Extract the (X, Y) coordinate from the center of the cell holding the provided text.  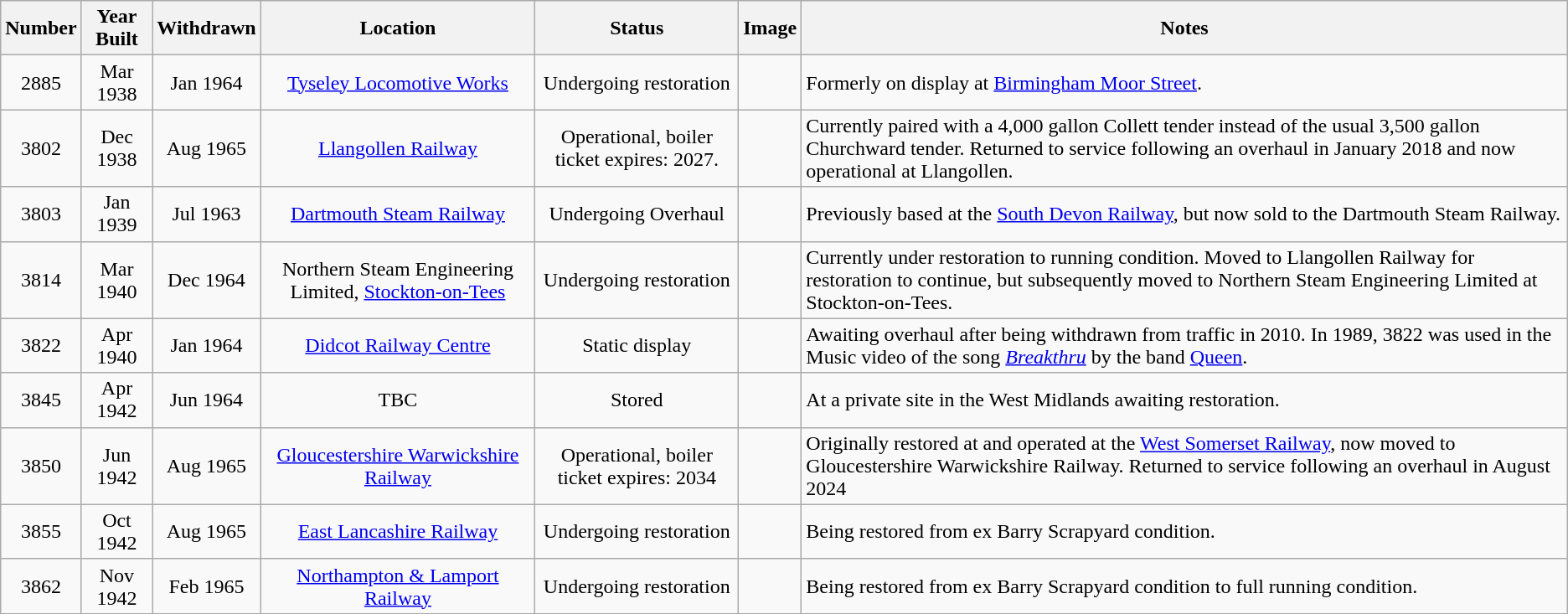
Formerly on display at Birmingham Moor Street. (1184, 82)
3814 (41, 280)
Awaiting overhaul after being withdrawn from traffic in 2010. In 1989, 3822 was used in the Music video of the song Breakthru by the band Queen. (1184, 345)
Llangollen Railway (398, 148)
Didcot Railway Centre (398, 345)
Apr 1942 (117, 400)
Stored (637, 400)
3850 (41, 466)
Previously based at the South Devon Railway, but now sold to the Dartmouth Steam Railway. (1184, 214)
Apr 1940 (117, 345)
East Lancashire Railway (398, 531)
Dartmouth Steam Railway (398, 214)
3845 (41, 400)
Withdrawn (206, 28)
Operational, boiler ticket expires: 2034 (637, 466)
Jun 1942 (117, 466)
Being restored from ex Barry Scrapyard condition to full running condition. (1184, 586)
Static display (637, 345)
Year Built (117, 28)
Status (637, 28)
Tyseley Locomotive Works (398, 82)
Northern Steam Engineering Limited, Stockton-on-Tees (398, 280)
Gloucestershire Warwickshire Railway (398, 466)
Oct 1942 (117, 531)
Mar 1938 (117, 82)
Dec 1964 (206, 280)
Jan 1939 (117, 214)
Undergoing Overhaul (637, 214)
Number (41, 28)
Mar 1940 (117, 280)
3862 (41, 586)
3803 (41, 214)
Image (771, 28)
Feb 1965 (206, 586)
Location (398, 28)
3802 (41, 148)
Operational, boiler ticket expires: 2027. (637, 148)
Nov 1942 (117, 586)
2885 (41, 82)
Being restored from ex Barry Scrapyard condition. (1184, 531)
3855 (41, 531)
Notes (1184, 28)
Northampton & Lamport Railway (398, 586)
Jul 1963 (206, 214)
3822 (41, 345)
TBC (398, 400)
Jun 1964 (206, 400)
Dec 1938 (117, 148)
At a private site in the West Midlands awaiting restoration. (1184, 400)
